Capture the cell that displays the provided text and extract its [x, y] central coordinate. 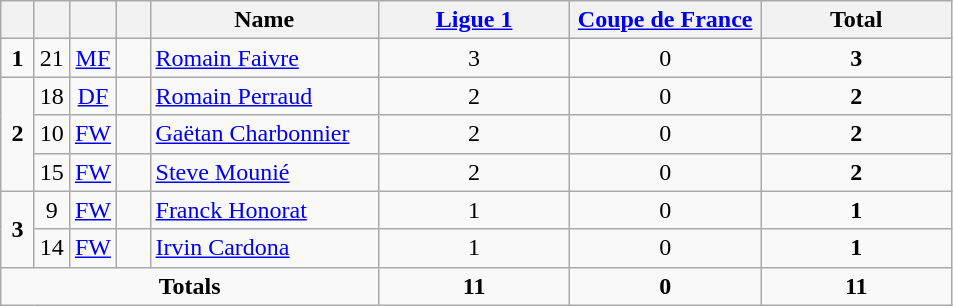
14 [52, 248]
Irvin Cardona [264, 248]
Franck Honorat [264, 210]
Coupe de France [666, 20]
Ligue 1 [474, 20]
15 [52, 172]
Totals [190, 286]
Steve Mounié [264, 172]
Gaëtan Charbonnier [264, 134]
Name [264, 20]
10 [52, 134]
18 [52, 96]
9 [52, 210]
Romain Faivre [264, 58]
21 [52, 58]
Romain Perraud [264, 96]
DF [92, 96]
MF [92, 58]
Total [856, 20]
